From the cell containing the given text, extract its center point as (x, y) coordinate. 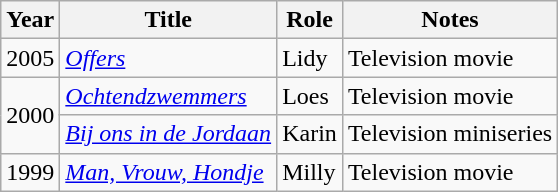
Milly (310, 172)
Lidy (310, 58)
Year (30, 20)
Loes (310, 96)
Ochtendzwemmers (168, 96)
Role (310, 20)
1999 (30, 172)
Offers (168, 58)
2000 (30, 115)
Bij ons in de Jordaan (168, 134)
2005 (30, 58)
Notes (450, 20)
Television miniseries (450, 134)
Karin (310, 134)
Man, Vrouw, Hondje (168, 172)
Title (168, 20)
